Return the (x, y) coordinate for the center point of the cell that contains the specified text.  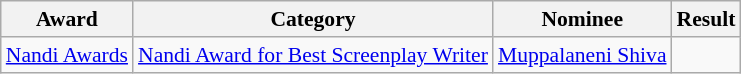
Category (313, 19)
Nominee (582, 19)
Muppalaneni Shiva (582, 55)
Result (706, 19)
Nandi Awards (67, 55)
Nandi Award for Best Screenplay Writer (313, 55)
Award (67, 19)
